Locate the cell with the specified text and output its (x, y) center coordinate. 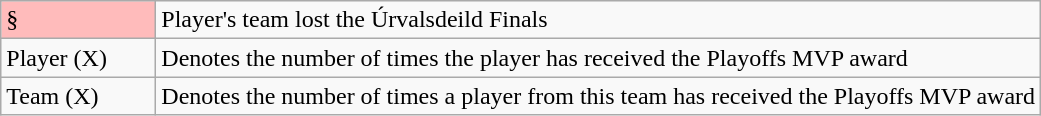
Denotes the number of times a player from this team has received the Playoffs MVP award (598, 96)
Player (X) (78, 58)
Player's team lost the Úrvalsdeild Finals (598, 20)
Team (X) (78, 96)
Denotes the number of times the player has received the Playoffs MVP award (598, 58)
§ (78, 20)
